Scan for the cell matching the given text and deliver its (x, y) coordinate at center. 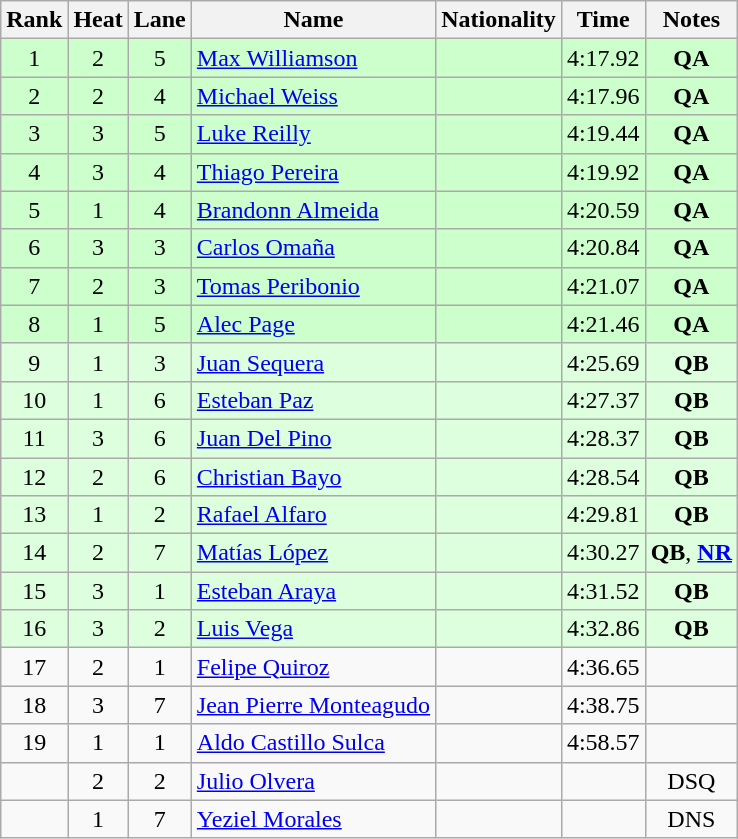
QB, NR (691, 553)
Max Williamson (313, 58)
Juan Sequera (313, 362)
9 (34, 362)
Julio Olvera (313, 781)
17 (34, 667)
4:30.27 (603, 553)
13 (34, 515)
Time (603, 20)
4:28.37 (603, 438)
DNS (691, 819)
Rank (34, 20)
4:21.46 (603, 324)
Alec Page (313, 324)
4:38.75 (603, 705)
15 (34, 591)
Heat (98, 20)
4:17.92 (603, 58)
Brandonn Almeida (313, 210)
4:31.52 (603, 591)
8 (34, 324)
4:29.81 (603, 515)
4:32.86 (603, 629)
14 (34, 553)
4:27.37 (603, 400)
Esteban Araya (313, 591)
Notes (691, 20)
Nationality (499, 20)
Yeziel Morales (313, 819)
Thiago Pereira (313, 172)
4:20.84 (603, 248)
19 (34, 743)
Esteban Paz (313, 400)
4:25.69 (603, 362)
Felipe Quiroz (313, 667)
Name (313, 20)
DSQ (691, 781)
4:20.59 (603, 210)
Jean Pierre Monteagudo (313, 705)
Luis Vega (313, 629)
16 (34, 629)
10 (34, 400)
Michael Weiss (313, 96)
Matías López (313, 553)
12 (34, 477)
Aldo Castillo Sulca (313, 743)
Rafael Alfaro (313, 515)
Lane (160, 20)
18 (34, 705)
4:19.92 (603, 172)
Tomas Peribonio (313, 286)
4:28.54 (603, 477)
4:17.96 (603, 96)
Carlos Omaña (313, 248)
Juan Del Pino (313, 438)
11 (34, 438)
Christian Bayo (313, 477)
4:19.44 (603, 134)
4:21.07 (603, 286)
4:58.57 (603, 743)
4:36.65 (603, 667)
Luke Reilly (313, 134)
